From the cell containing the given text, extract its center point as (X, Y) coordinate. 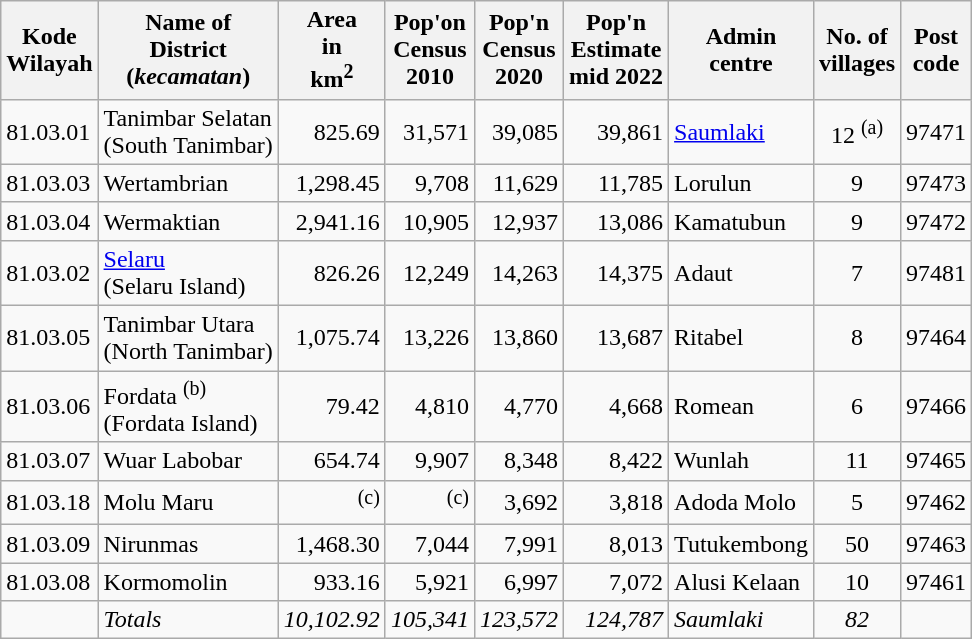
81.03.03 (50, 183)
81.03.09 (50, 544)
7,991 (518, 544)
81.03.01 (50, 132)
4,810 (430, 407)
97465 (936, 461)
825.69 (332, 132)
10 (856, 582)
79.42 (332, 407)
13,860 (518, 338)
Lorulun (742, 183)
13,687 (616, 338)
8 (856, 338)
97462 (936, 502)
123,572 (518, 620)
Totals (188, 620)
Romean (742, 407)
5,921 (430, 582)
81.03.18 (50, 502)
11,629 (518, 183)
97471 (936, 132)
Adoda Molo (742, 502)
7,044 (430, 544)
105,341 (430, 620)
Areainkm2 (332, 50)
Postcode (936, 50)
10,905 (430, 221)
13,226 (430, 338)
Adaut (742, 272)
39,861 (616, 132)
124,787 (616, 620)
81.03.08 (50, 582)
Pop'nCensus2020 (518, 50)
3,818 (616, 502)
97463 (936, 544)
82 (856, 620)
Wermaktian (188, 221)
81.03.05 (50, 338)
933.16 (332, 582)
Admin centre (742, 50)
7,072 (616, 582)
Molu Maru (188, 502)
11,785 (616, 183)
12,249 (430, 272)
Tutukembong (742, 544)
Wertambrian (188, 183)
1,468.30 (332, 544)
97464 (936, 338)
13,086 (616, 221)
9,708 (430, 183)
8,422 (616, 461)
8,013 (616, 544)
No. of villages (856, 50)
Kamatubun (742, 221)
5 (856, 502)
81.03.07 (50, 461)
14,375 (616, 272)
12 (a) (856, 132)
81.03.06 (50, 407)
7 (856, 272)
3,692 (518, 502)
Selaru (Selaru Island) (188, 272)
81.03.02 (50, 272)
2,941.16 (332, 221)
Wuar Labobar (188, 461)
Pop'onCensus2010 (430, 50)
Fordata (b) (Fordata Island) (188, 407)
Name ofDistrict(kecamatan) (188, 50)
50 (856, 544)
Tanimbar Utara (North Tanimbar) (188, 338)
97473 (936, 183)
4,770 (518, 407)
Ritabel (742, 338)
Nirunmas (188, 544)
31,571 (430, 132)
97461 (936, 582)
Wunlah (742, 461)
39,085 (518, 132)
1,075.74 (332, 338)
97466 (936, 407)
81.03.04 (50, 221)
4,668 (616, 407)
10,102.92 (332, 620)
11 (856, 461)
8,348 (518, 461)
Tanimbar Selatan (South Tanimbar) (188, 132)
6,997 (518, 582)
97481 (936, 272)
6 (856, 407)
826.26 (332, 272)
Kormomolin (188, 582)
12,937 (518, 221)
97472 (936, 221)
9,907 (430, 461)
Pop'nEstimate mid 2022 (616, 50)
1,298.45 (332, 183)
Kode Wilayah (50, 50)
654.74 (332, 461)
Alusi Kelaan (742, 582)
14,263 (518, 272)
